Locate the cell with the specified text and output its (X, Y) center coordinate. 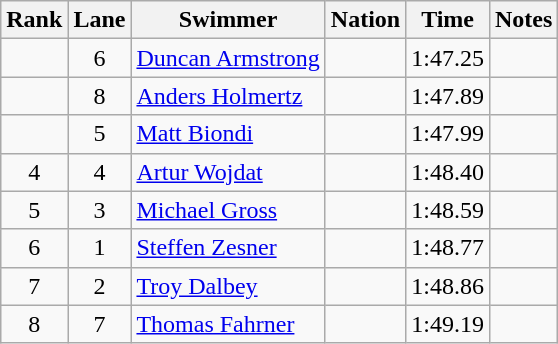
Lane (100, 20)
1 (100, 248)
Swimmer (228, 20)
Troy Dalbey (228, 286)
Michael Gross (228, 210)
1:47.99 (448, 134)
1:48.59 (448, 210)
Notes (523, 20)
Time (448, 20)
2 (100, 286)
Matt Biondi (228, 134)
Anders Holmertz (228, 96)
Thomas Fahrner (228, 324)
Artur Wojdat (228, 172)
1:48.77 (448, 248)
1:49.19 (448, 324)
Nation (365, 20)
1:47.89 (448, 96)
Steffen Zesner (228, 248)
1:47.25 (448, 58)
1:48.40 (448, 172)
3 (100, 210)
Duncan Armstrong (228, 58)
Rank (34, 20)
1:48.86 (448, 286)
